Locate the cell with the specified text and output its (X, Y) center coordinate. 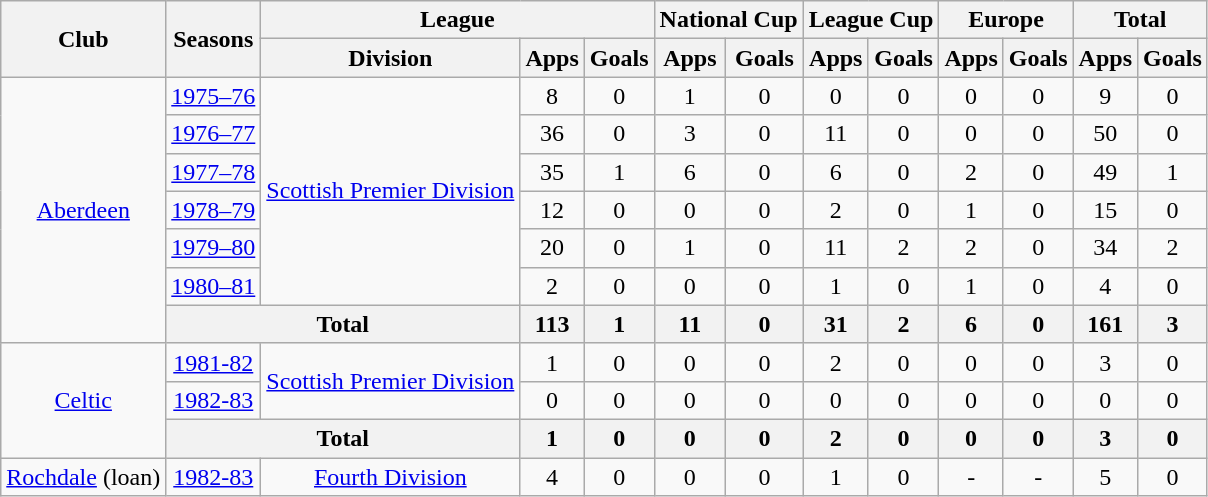
36 (552, 134)
1977–78 (214, 172)
1981-82 (214, 362)
15 (1105, 210)
34 (1105, 248)
Fourth Division (390, 477)
49 (1105, 172)
9 (1105, 96)
113 (552, 324)
8 (552, 96)
Aberdeen (84, 210)
1980–81 (214, 286)
12 (552, 210)
League (458, 20)
20 (552, 248)
1976–77 (214, 134)
5 (1105, 477)
31 (836, 324)
League Cup (871, 20)
Rochdale (loan) (84, 477)
Division (390, 58)
1975–76 (214, 96)
1978–79 (214, 210)
Seasons (214, 39)
Celtic (84, 400)
Europe (1006, 20)
50 (1105, 134)
35 (552, 172)
National Cup (728, 20)
161 (1105, 324)
1979–80 (214, 248)
Club (84, 39)
